Return (X, Y) of the center of cell containing provided text 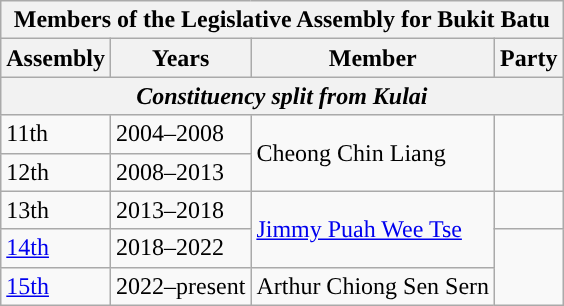
12th (56, 172)
15th (56, 286)
2013–2018 (180, 210)
13th (56, 210)
2008–2013 (180, 172)
2022–present (180, 286)
Years (180, 58)
Member (373, 58)
Constituency split from Kulai (282, 96)
Cheong Chin Liang (373, 153)
Members of the Legislative Assembly for Bukit Batu (282, 20)
Assembly (56, 58)
11th (56, 134)
Arthur Chiong Sen Sern (373, 286)
Jimmy Puah Wee Tse (373, 229)
2018–2022 (180, 248)
Party (529, 58)
14th (56, 248)
2004–2008 (180, 134)
